Determine the [x, y] coordinate at the center of the cell enclosing the given text.  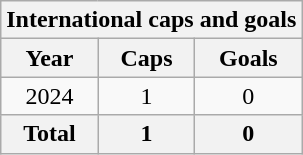
2024 [50, 96]
Caps [146, 58]
Goals [248, 58]
Total [50, 134]
Year [50, 58]
International caps and goals [152, 20]
